Search for the cell housing the specified text and yield its (x, y) center coordinate. 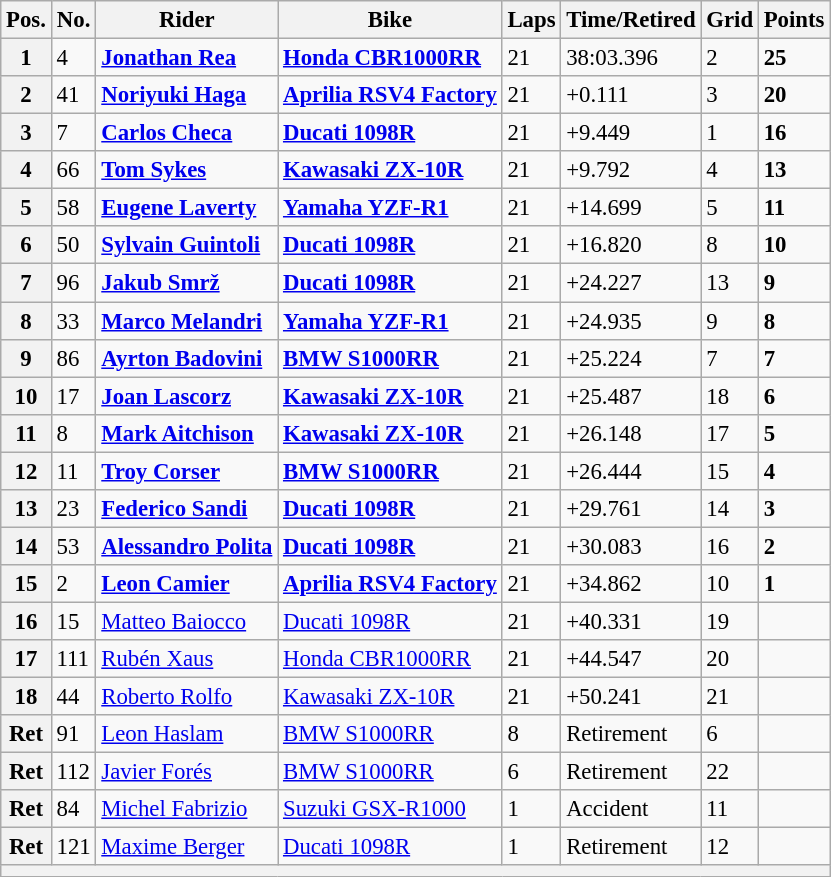
+24.935 (631, 321)
+0.111 (631, 95)
Michel Fabrizio (187, 809)
Rider (187, 20)
50 (74, 245)
+40.331 (631, 621)
Time/Retired (631, 20)
Leon Camier (187, 584)
Maxime Berger (187, 847)
Eugene Laverty (187, 208)
25 (794, 58)
+9.449 (631, 133)
38:03.396 (631, 58)
+50.241 (631, 697)
Federico Sandi (187, 509)
Marco Melandri (187, 321)
44 (74, 697)
112 (74, 772)
96 (74, 283)
Points (794, 20)
+14.699 (631, 208)
53 (74, 546)
Bike (390, 20)
No. (74, 20)
66 (74, 170)
86 (74, 358)
+24.227 (631, 283)
+26.148 (631, 433)
+25.487 (631, 396)
Leon Haslam (187, 734)
Tom Sykes (187, 170)
Accident (631, 809)
+16.820 (631, 245)
58 (74, 208)
Carlos Checa (187, 133)
Troy Corser (187, 471)
Alessandro Polita (187, 546)
Rubén Xaus (187, 659)
+26.444 (631, 471)
Laps (532, 20)
22 (730, 772)
84 (74, 809)
111 (74, 659)
+9.792 (631, 170)
+34.862 (631, 584)
+25.224 (631, 358)
19 (730, 621)
+44.547 (631, 659)
91 (74, 734)
Grid (730, 20)
Matteo Baiocco (187, 621)
Joan Lascorz (187, 396)
Jakub Smrž (187, 283)
Javier Forés (187, 772)
Jonathan Rea (187, 58)
Roberto Rolfo (187, 697)
Suzuki GSX-R1000 (390, 809)
Ayrton Badovini (187, 358)
Mark Aitchison (187, 433)
33 (74, 321)
Pos. (26, 20)
Sylvain Guintoli (187, 245)
+30.083 (631, 546)
121 (74, 847)
23 (74, 509)
Noriyuki Haga (187, 95)
41 (74, 95)
+29.761 (631, 509)
